Pinpoint the cell where the given text exists, returning its (X, Y) midpoint coordinate. 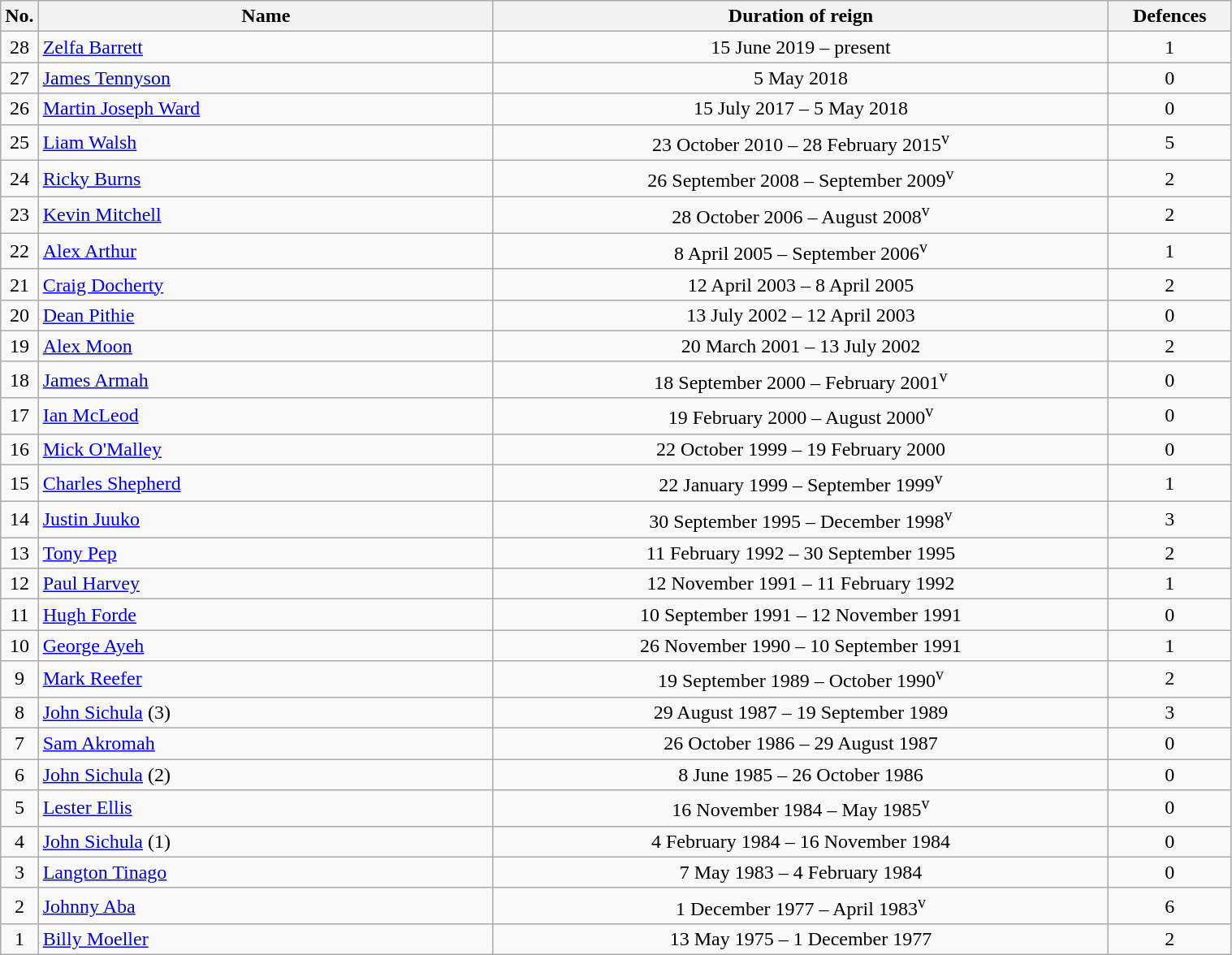
11 February 1992 – 30 September 1995 (801, 553)
23 October 2010 – 28 February 2015v (801, 143)
19 September 1989 – October 1990v (801, 679)
Paul Harvey (266, 584)
26 (19, 109)
7 May 1983 – 4 February 1984 (801, 872)
26 September 2008 – September 2009v (801, 179)
Langton Tinago (266, 872)
19 (19, 346)
Hugh Forde (266, 615)
8 June 1985 – 26 October 1986 (801, 775)
George Ayeh (266, 646)
Name (266, 16)
Ian McLeod (266, 416)
Alex Moon (266, 346)
22 October 1999 – 19 February 2000 (801, 450)
15 June 2019 – present (801, 47)
30 September 1995 – December 1998v (801, 520)
John Sichula (1) (266, 841)
13 July 2002 – 12 April 2003 (801, 315)
Ricky Burns (266, 179)
14 (19, 520)
Kevin Mitchell (266, 214)
19 February 2000 – August 2000v (801, 416)
26 October 1986 – 29 August 1987 (801, 744)
Alex Arthur (266, 252)
28 October 2006 – August 2008v (801, 214)
27 (19, 78)
9 (19, 679)
15 July 2017 – 5 May 2018 (801, 109)
Martin Joseph Ward (266, 109)
8 April 2005 – September 2006v (801, 252)
18 (19, 380)
22 (19, 252)
4 February 1984 – 16 November 1984 (801, 841)
16 November 1984 – May 1985v (801, 809)
Liam Walsh (266, 143)
29 August 1987 – 19 September 1989 (801, 712)
10 September 1991 – 12 November 1991 (801, 615)
13 (19, 553)
21 (19, 284)
22 January 1999 – September 1999v (801, 484)
15 (19, 484)
James Tennyson (266, 78)
8 (19, 712)
17 (19, 416)
Zelfa Barrett (266, 47)
16 (19, 450)
Justin Juuko (266, 520)
Duration of reign (801, 16)
26 November 1990 – 10 September 1991 (801, 646)
Dean Pithie (266, 315)
23 (19, 214)
Craig Docherty (266, 284)
12 (19, 584)
Sam Akromah (266, 744)
Mark Reefer (266, 679)
11 (19, 615)
James Armah (266, 380)
20 (19, 315)
Defences (1170, 16)
Billy Moeller (266, 940)
John Sichula (2) (266, 775)
John Sichula (3) (266, 712)
Charles Shepherd (266, 484)
18 September 2000 – February 2001v (801, 380)
12 April 2003 – 8 April 2005 (801, 284)
5 May 2018 (801, 78)
Lester Ellis (266, 809)
7 (19, 744)
Johnny Aba (266, 906)
Mick O'Malley (266, 450)
24 (19, 179)
28 (19, 47)
13 May 1975 – 1 December 1977 (801, 940)
10 (19, 646)
25 (19, 143)
Tony Pep (266, 553)
12 November 1991 – 11 February 1992 (801, 584)
20 March 2001 – 13 July 2002 (801, 346)
1 December 1977 – April 1983v (801, 906)
4 (19, 841)
No. (19, 16)
